Pinpoint the cell where the given text exists, returning its (X, Y) midpoint coordinate. 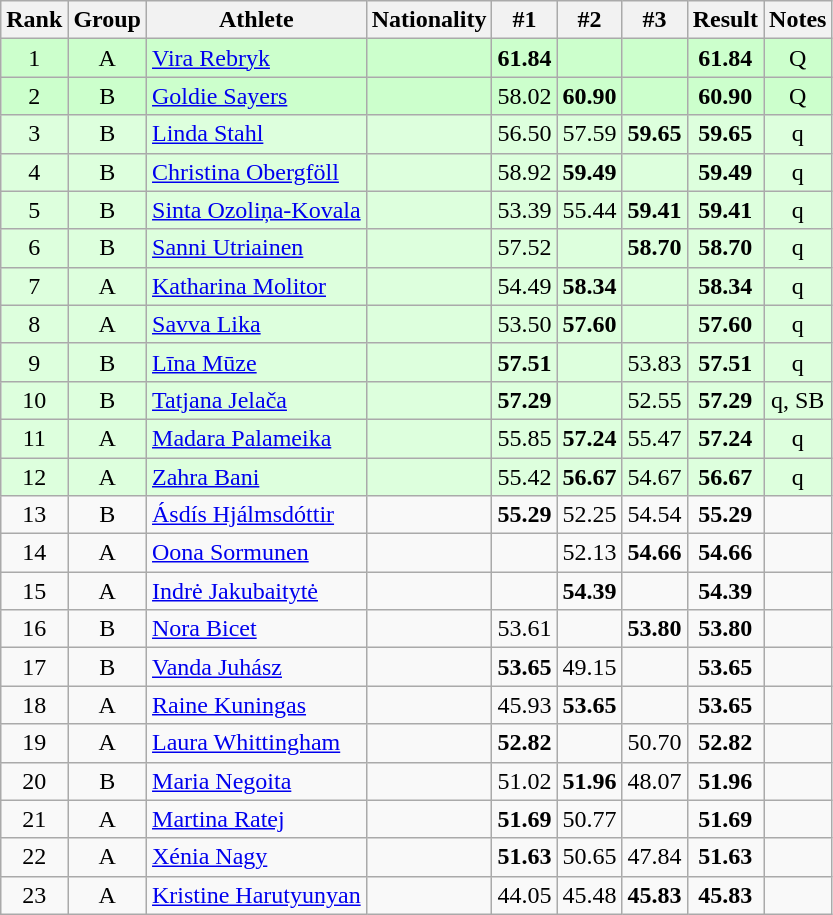
55.44 (590, 210)
49.15 (590, 667)
45.93 (524, 705)
Nationality (429, 20)
47.84 (654, 857)
19 (34, 743)
Katharina Molitor (257, 286)
7 (34, 286)
11 (34, 438)
Christina Obergföll (257, 172)
8 (34, 324)
Raine Kuningas (257, 705)
Goldie Sayers (257, 96)
52.25 (590, 515)
10 (34, 400)
17 (34, 667)
52.55 (654, 400)
54.49 (524, 286)
48.07 (654, 781)
50.65 (590, 857)
#2 (590, 20)
Maria Negoita (257, 781)
44.05 (524, 895)
#3 (654, 20)
Xénia Nagy (257, 857)
15 (34, 591)
12 (34, 477)
Nora Bicet (257, 629)
45.48 (590, 895)
23 (34, 895)
58.02 (524, 96)
1 (34, 58)
Vira Rebryk (257, 58)
5 (34, 210)
Martina Ratej (257, 819)
Līna Mūze (257, 362)
50.77 (590, 819)
54.67 (654, 477)
Ásdís Hjálmsdóttir (257, 515)
18 (34, 705)
58.92 (524, 172)
22 (34, 857)
55.85 (524, 438)
Group (108, 20)
9 (34, 362)
Savva Lika (257, 324)
55.47 (654, 438)
21 (34, 819)
Sinta Ozoliņa-Kovala (257, 210)
14 (34, 553)
Oona Sormunen (257, 553)
#1 (524, 20)
Notes (798, 20)
57.52 (524, 248)
52.13 (590, 553)
Laura Whittingham (257, 743)
Indrė Jakubaitytė (257, 591)
Kristine Harutyunyan (257, 895)
q, SB (798, 400)
4 (34, 172)
Result (725, 20)
56.50 (524, 134)
53.50 (524, 324)
Vanda Juhász (257, 667)
Linda Stahl (257, 134)
55.42 (524, 477)
53.61 (524, 629)
50.70 (654, 743)
Madara Palameika (257, 438)
53.83 (654, 362)
Tatjana Jelača (257, 400)
2 (34, 96)
54.54 (654, 515)
Rank (34, 20)
16 (34, 629)
Zahra Bani (257, 477)
51.02 (524, 781)
57.59 (590, 134)
13 (34, 515)
Sanni Utriainen (257, 248)
Athlete (257, 20)
6 (34, 248)
20 (34, 781)
53.39 (524, 210)
3 (34, 134)
